Extract the [x, y] coordinate from the center of the cell holding the provided text.  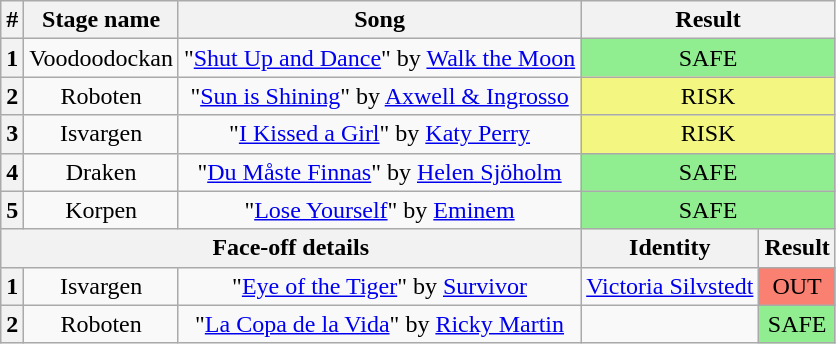
Identity [670, 248]
OUT [797, 286]
"I Kissed a Girl" by Katy Perry [379, 134]
"Lose Yourself" by Eminem [379, 210]
Stage name [102, 20]
# [12, 20]
Voodoodockan [102, 58]
"La Copa de la Vida" by Ricky Martin [379, 324]
5 [12, 210]
"Shut Up and Dance" by Walk the Moon [379, 58]
Song [379, 20]
Victoria Silvstedt [670, 286]
"Du Måste Finnas" by Helen Sjöholm [379, 172]
Korpen [102, 210]
Face-off details [291, 248]
4 [12, 172]
Draken [102, 172]
"Sun is Shining" by Axwell & Ingrosso [379, 96]
3 [12, 134]
"Eye of the Tiger" by Survivor [379, 286]
